Scan for the cell matching the given text and deliver its (X, Y) coordinate at center. 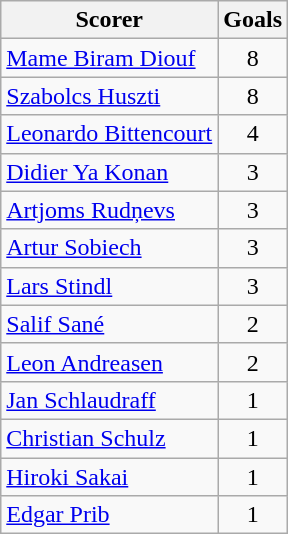
Hiroki Sakai (110, 477)
Leonardo Bittencourt (110, 134)
Lars Stindl (110, 286)
Artur Sobiech (110, 248)
Artjoms Rudņevs (110, 210)
Salif Sané (110, 324)
4 (253, 134)
Szabolcs Huszti (110, 96)
Edgar Prib (110, 515)
Leon Andreasen (110, 362)
Goals (253, 20)
Jan Schlaudraff (110, 400)
Scorer (110, 20)
Mame Biram Diouf (110, 58)
Christian Schulz (110, 438)
Didier Ya Konan (110, 172)
